From the cell containing the given text, extract its center point as (X, Y) coordinate. 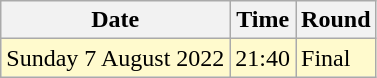
Sunday 7 August 2022 (116, 58)
Date (116, 20)
Time (263, 20)
Round (336, 20)
21:40 (263, 58)
Final (336, 58)
